For the text-containing cell, return its midpoint in (X, Y) coordinate format. 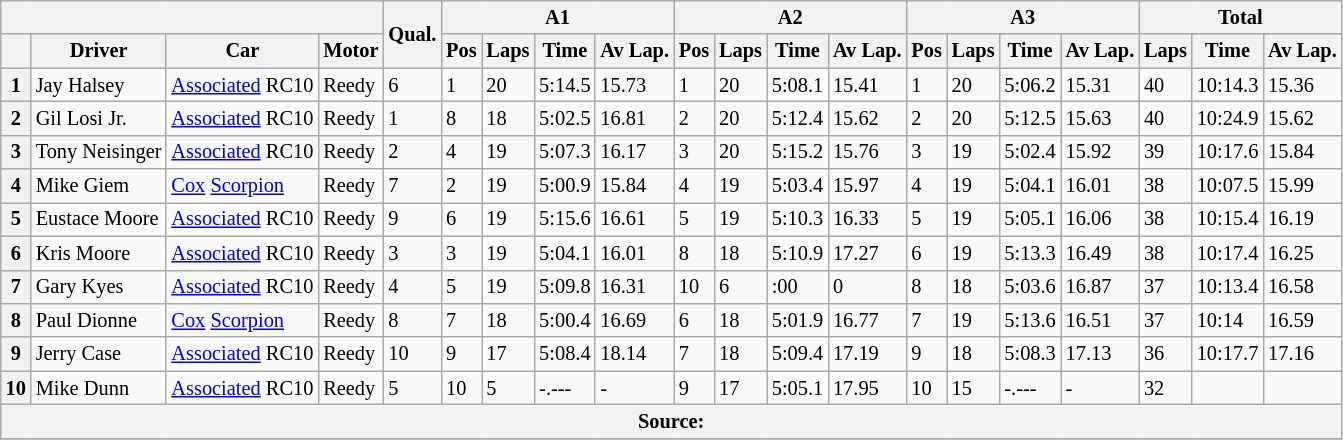
32 (1166, 388)
10:13.4 (1228, 287)
5:08.1 (798, 85)
15.63 (1100, 118)
16.06 (1100, 219)
Tony Neisinger (99, 152)
16.19 (1302, 219)
10:24.9 (1228, 118)
5:09.4 (798, 354)
5:07.3 (564, 152)
5:08.3 (1030, 354)
18.14 (634, 354)
10:07.5 (1228, 186)
10:17.7 (1228, 354)
5:08.4 (564, 354)
17.16 (1302, 354)
Car (242, 51)
Jay Halsey (99, 85)
10:17.4 (1228, 253)
Jerry Case (99, 354)
5:03.4 (798, 186)
0 (867, 287)
15 (974, 388)
5:00.4 (564, 320)
Total (1240, 17)
17.13 (1100, 354)
5:10.3 (798, 219)
15.41 (867, 85)
15.92 (1100, 152)
5:02.5 (564, 118)
Qual. (412, 34)
A1 (558, 17)
16.59 (1302, 320)
17.27 (867, 253)
5:03.6 (1030, 287)
15.76 (867, 152)
10:17.6 (1228, 152)
Mike Dunn (99, 388)
16.31 (634, 287)
16.25 (1302, 253)
Source: (672, 421)
5:12.4 (798, 118)
Driver (99, 51)
16.33 (867, 219)
16.69 (634, 320)
5:09.8 (564, 287)
5:06.2 (1030, 85)
5:01.9 (798, 320)
16.81 (634, 118)
Gary Kyes (99, 287)
15.73 (634, 85)
10:14 (1228, 320)
17.95 (867, 388)
15.99 (1302, 186)
16.77 (867, 320)
5:13.6 (1030, 320)
Mike Giem (99, 186)
5:00.9 (564, 186)
5:15.6 (564, 219)
Eustace Moore (99, 219)
A3 (1022, 17)
Kris Moore (99, 253)
16.49 (1100, 253)
5:13.3 (1030, 253)
Gil Losi Jr. (99, 118)
10:14.3 (1228, 85)
5:15.2 (798, 152)
16.87 (1100, 287)
5:12.5 (1030, 118)
5:10.9 (798, 253)
16.58 (1302, 287)
:00 (798, 287)
5:02.4 (1030, 152)
15.36 (1302, 85)
39 (1166, 152)
15.97 (867, 186)
36 (1166, 354)
Paul Dionne (99, 320)
16.51 (1100, 320)
Motor (350, 51)
5:14.5 (564, 85)
10:15.4 (1228, 219)
16.61 (634, 219)
15.31 (1100, 85)
A2 (790, 17)
17.19 (867, 354)
16.17 (634, 152)
